Find where the given text appears and provide that cell's center as [x, y] coordinate. 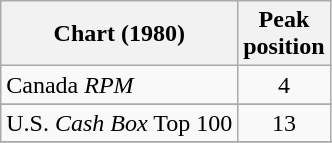
13 [284, 123]
4 [284, 85]
U.S. Cash Box Top 100 [120, 123]
Canada RPM [120, 85]
Peakposition [284, 34]
Chart (1980) [120, 34]
